Locate the cell with the specified text and output its (X, Y) center coordinate. 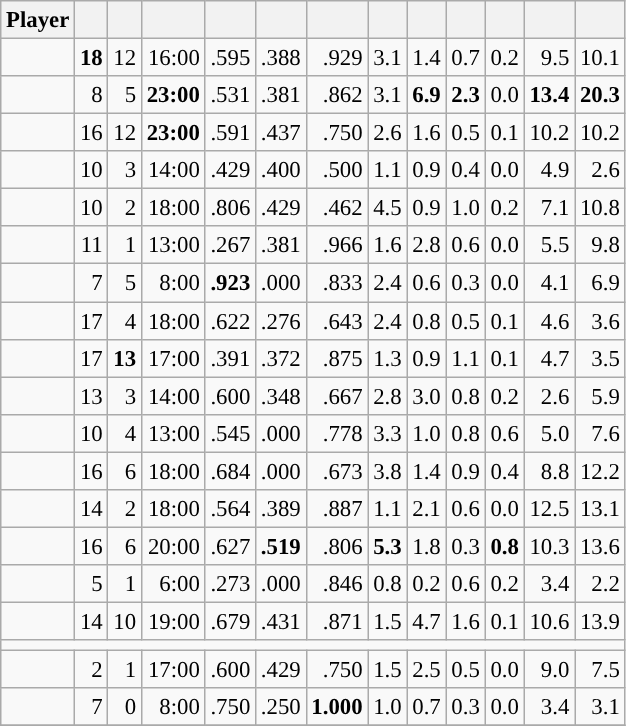
.627 (230, 546)
3.8 (388, 471)
13.6 (600, 546)
.679 (230, 621)
10.6 (549, 621)
.348 (281, 396)
.673 (337, 471)
.667 (337, 396)
.276 (281, 321)
12.2 (600, 471)
.519 (281, 546)
.267 (230, 245)
.500 (337, 170)
2.1 (426, 509)
1.8 (426, 546)
12.5 (549, 509)
.564 (230, 509)
9.8 (600, 245)
2.5 (426, 670)
18 (92, 58)
.778 (337, 433)
.545 (230, 433)
.643 (337, 321)
.887 (337, 509)
5.0 (549, 433)
.388 (281, 58)
.923 (230, 283)
.871 (337, 621)
20.3 (600, 95)
.846 (337, 584)
.929 (337, 58)
10.8 (600, 208)
19:00 (173, 621)
.595 (230, 58)
.372 (281, 358)
3.6 (600, 321)
.391 (230, 358)
20:00 (173, 546)
13.1 (600, 509)
.462 (337, 208)
.862 (337, 95)
10.3 (549, 546)
4.1 (549, 283)
.966 (337, 245)
5.9 (600, 396)
0 (124, 707)
2.2 (600, 584)
10.1 (600, 58)
2.3 (466, 95)
3.0 (426, 396)
.431 (281, 621)
4.9 (549, 170)
1.3 (388, 358)
13.9 (600, 621)
6:00 (173, 584)
.591 (230, 133)
3.3 (388, 433)
.531 (230, 95)
.400 (281, 170)
.833 (337, 283)
.250 (281, 707)
.684 (230, 471)
9.0 (549, 670)
.273 (230, 584)
5.3 (388, 546)
7.5 (600, 670)
8.8 (549, 471)
4.5 (388, 208)
1.000 (337, 707)
13.4 (549, 95)
.437 (281, 133)
3.5 (600, 358)
9.5 (549, 58)
7.1 (549, 208)
11 (92, 245)
.622 (230, 321)
.875 (337, 358)
8 (92, 95)
Player (38, 20)
16:00 (173, 58)
5.5 (549, 245)
7.6 (600, 433)
4.6 (549, 321)
.389 (281, 509)
